Search for the cell housing the specified text and yield its [x, y] center coordinate. 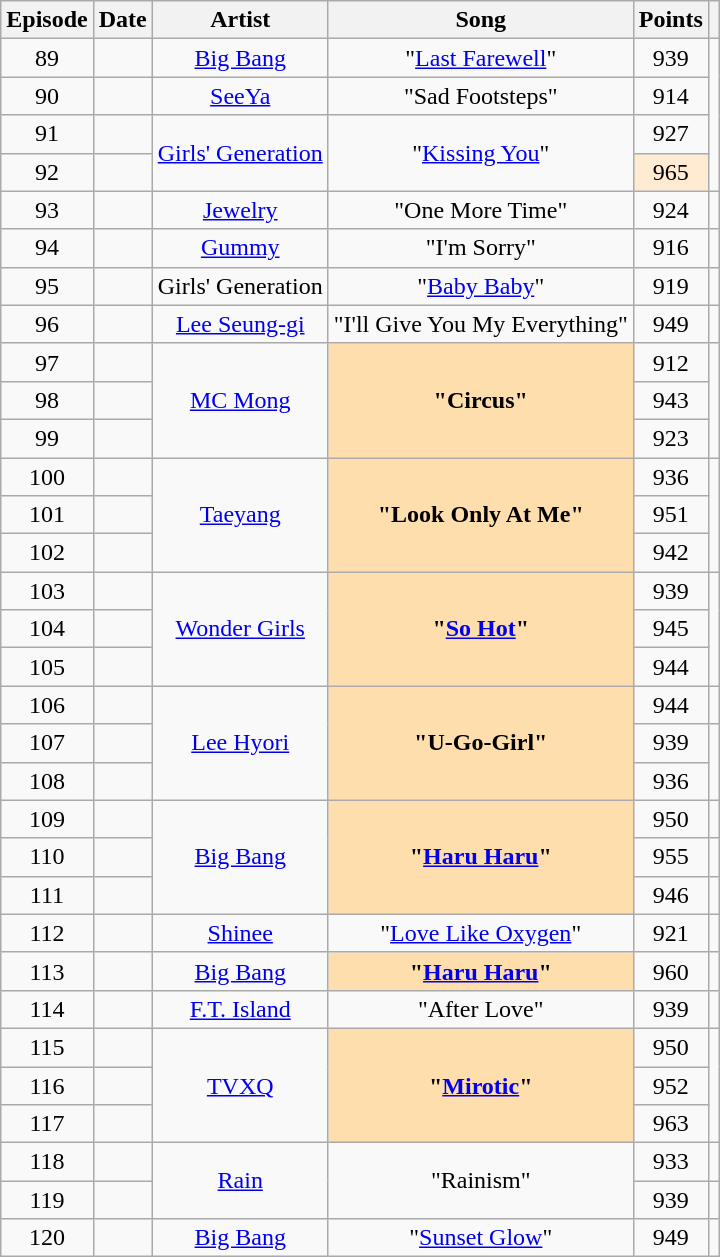
113 [47, 971]
"Mirotic" [480, 1085]
89 [47, 58]
914 [670, 96]
112 [47, 933]
"Love Like Oxygen" [480, 933]
103 [47, 591]
Taeyang [240, 515]
94 [47, 248]
Episode [47, 20]
111 [47, 895]
100 [47, 477]
946 [670, 895]
98 [47, 400]
Rain [240, 1181]
942 [670, 553]
"One More Time" [480, 210]
Gummy [240, 248]
"After Love" [480, 1009]
97 [47, 362]
923 [670, 438]
"So Hot" [480, 629]
927 [670, 134]
104 [47, 629]
107 [47, 743]
"I'll Give You My Everything" [480, 324]
965 [670, 172]
952 [670, 1085]
912 [670, 362]
916 [670, 248]
102 [47, 553]
"I'm Sorry" [480, 248]
Lee Seung-gi [240, 324]
119 [47, 1200]
99 [47, 438]
Date [122, 20]
"Baby Baby" [480, 286]
919 [670, 286]
TVXQ [240, 1085]
SeeYa [240, 96]
MC Mong [240, 400]
109 [47, 819]
Jewelry [240, 210]
960 [670, 971]
"Rainism" [480, 1181]
"Look Only At Me" [480, 515]
"Sunset Glow" [480, 1238]
F.T. Island [240, 1009]
105 [47, 667]
"Circus" [480, 400]
Artist [240, 20]
"Kissing You" [480, 153]
Points [670, 20]
"Last Farewell" [480, 58]
943 [670, 400]
Wonder Girls [240, 629]
Shinee [240, 933]
Song [480, 20]
101 [47, 515]
"Sad Footsteps" [480, 96]
90 [47, 96]
114 [47, 1009]
955 [670, 857]
108 [47, 781]
Lee Hyori [240, 743]
963 [670, 1124]
110 [47, 857]
106 [47, 705]
95 [47, 286]
93 [47, 210]
"U-Go-Girl" [480, 743]
924 [670, 210]
120 [47, 1238]
116 [47, 1085]
117 [47, 1124]
945 [670, 629]
92 [47, 172]
933 [670, 1162]
115 [47, 1047]
96 [47, 324]
951 [670, 515]
118 [47, 1162]
91 [47, 134]
921 [670, 933]
